Extract the [X, Y] coordinate from the center of the cell holding the provided text.  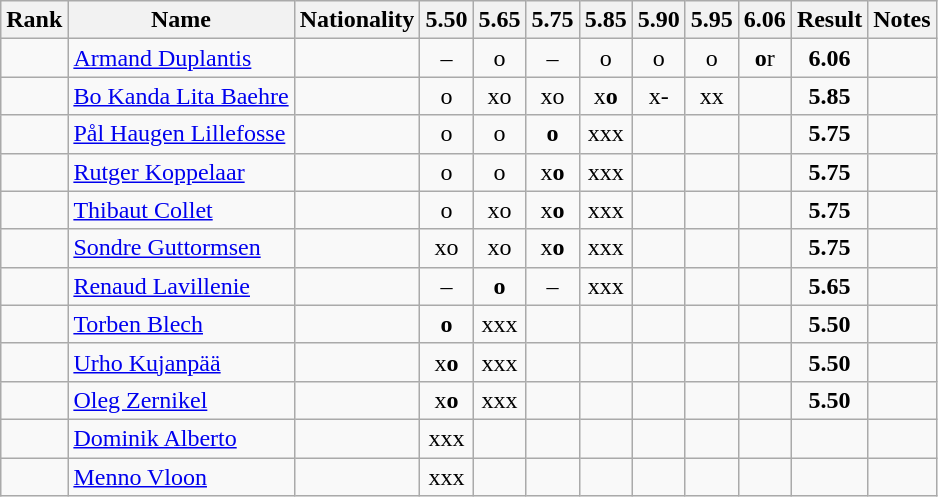
Name [181, 20]
Bo Kanda Lita Baehre [181, 96]
Menno Vloon [181, 477]
Result [829, 20]
or [764, 58]
x- [658, 96]
Renaud Lavillenie [181, 286]
Nationality [357, 20]
xx [712, 96]
Sondre Guttormsen [181, 248]
5.90 [658, 20]
Rank [34, 20]
Dominik Alberto [181, 438]
5.95 [712, 20]
Urho Kujanpää [181, 362]
Torben Blech [181, 324]
Pål Haugen Lillefosse [181, 134]
Oleg Zernikel [181, 400]
Thibaut Collet [181, 210]
Armand Duplantis [181, 58]
Rutger Koppelaar [181, 172]
Notes [902, 20]
